Capture the cell that displays the provided text and extract its [x, y] central coordinate. 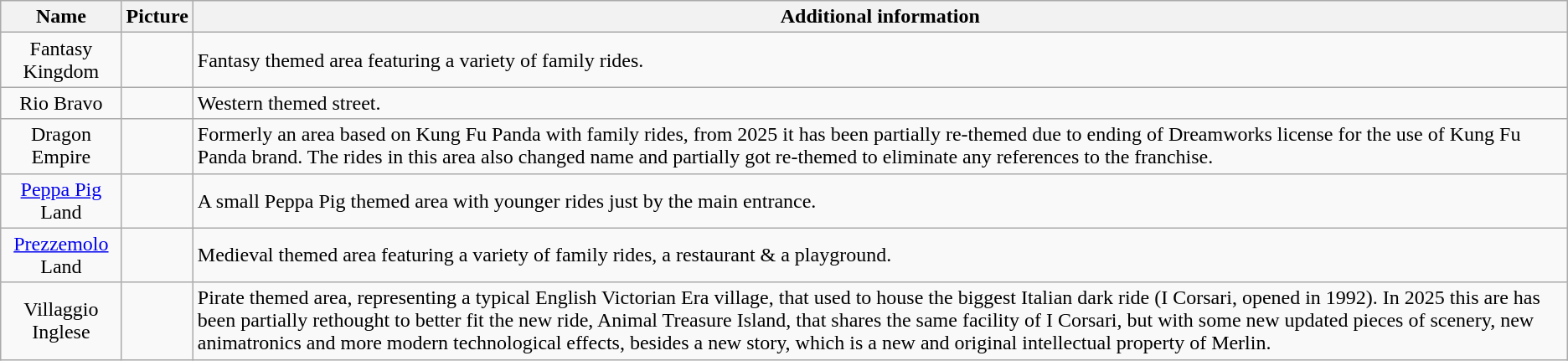
Villaggio Inglese [61, 321]
Western themed street. [879, 103]
Name [61, 17]
A small Peppa Pig themed area with younger rides just by the main entrance. [879, 201]
Rio Bravo [61, 103]
Picture [157, 17]
Peppa Pig Land [61, 201]
Prezzemolo Land [61, 255]
Dragon Empire [61, 146]
Medieval themed area featuring a variety of family rides, a restaurant & a playground. [879, 255]
Fantasy themed area featuring a variety of family rides. [879, 60]
Additional information [879, 17]
Fantasy Kingdom [61, 60]
